Locate the cell with the specified text and output its [x, y] center coordinate. 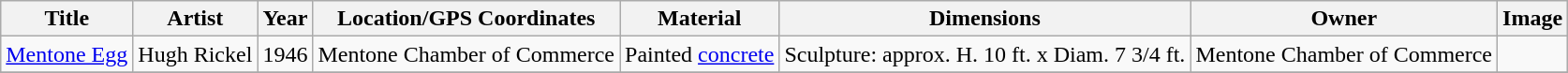
Image [1532, 19]
Material [700, 19]
Mentone Egg [67, 54]
Title [67, 19]
Sculpture: approx. H. 10 ft. x Diam. 7 3/4 ft. [985, 54]
Year [285, 19]
Artist [195, 19]
1946 [285, 54]
Location/GPS Coordinates [466, 19]
Painted concrete [700, 54]
Owner [1344, 19]
Dimensions [985, 19]
Hugh Rickel [195, 54]
